Capture the cell that displays the provided text and extract its (x, y) central coordinate. 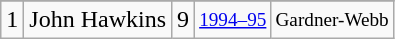
1994–95 (233, 20)
Gardner-Webb (332, 20)
9 (184, 20)
John Hawkins (98, 20)
1 (12, 20)
